Identify which cell holds the provided text, then report its [X, Y] central coordinate. 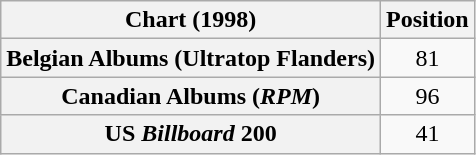
Position [428, 20]
US Billboard 200 [191, 134]
Canadian Albums (RPM) [191, 96]
41 [428, 134]
Belgian Albums (Ultratop Flanders) [191, 58]
81 [428, 58]
96 [428, 96]
Chart (1998) [191, 20]
